Scan for the cell matching the given text and deliver its [x, y] coordinate at center. 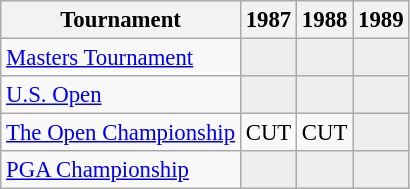
1987 [268, 20]
1989 [381, 20]
Tournament [121, 20]
PGA Championship [121, 170]
Masters Tournament [121, 58]
U.S. Open [121, 95]
The Open Championship [121, 133]
1988 [325, 20]
